Determine the (x, y) coordinate at the center of the cell enclosing the given text.  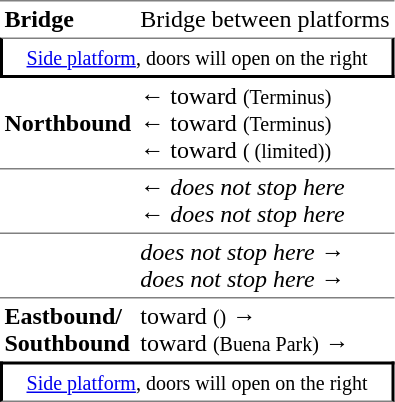
does not stop here → does not stop here → (265, 266)
← does not stop here← does not stop here (265, 202)
← toward (Terminus)← toward (Terminus)← toward ( (limited)) (265, 124)
Eastbound/Southbound (68, 330)
Bridge (68, 19)
toward () → toward (Buena Park) → (265, 330)
Bridge between platforms (265, 19)
Northbound (68, 124)
